Return the [X, Y] coordinate for the center point of the cell that contains the specified text.  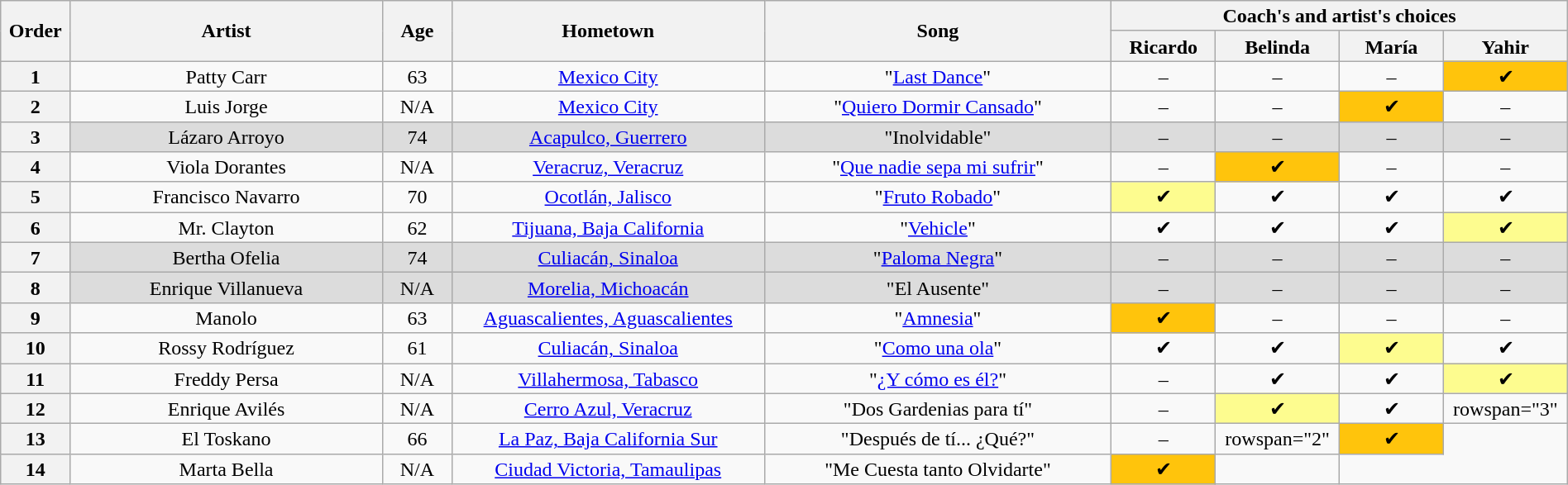
El Toskano [227, 440]
Coach's and artist's choices [1340, 17]
6 [36, 228]
2 [36, 106]
66 [417, 440]
Marta Bella [227, 469]
Villahermosa, Tabasco [608, 378]
13 [36, 440]
La Paz, Baja California Sur [608, 440]
5 [36, 197]
María [1391, 46]
Francisco Navarro [227, 197]
Enrique Villanueva [227, 288]
4 [36, 167]
14 [36, 469]
"Quiero Dormir Cansado" [938, 106]
8 [36, 288]
rowspan="2" [1278, 440]
62 [417, 228]
10 [36, 349]
Yahir [1505, 46]
"Inolvidable" [938, 137]
Luis Jorge [227, 106]
"Paloma Negra" [938, 258]
Viola Dorantes [227, 167]
"Que nadie sepa mi sufrir" [938, 167]
Mr. Clayton [227, 228]
70 [417, 197]
"Después de tí... ¿Qué?" [938, 440]
"El Ausente" [938, 288]
"Fruto Robado" [938, 197]
rowspan="3" [1505, 408]
11 [36, 378]
Hometown [608, 31]
Song [938, 31]
Manolo [227, 317]
Artist [227, 31]
9 [36, 317]
"Last Dance" [938, 76]
"Amnesia" [938, 317]
7 [36, 258]
12 [36, 408]
Ciudad Victoria, Tamaulipas [608, 469]
Ocotlán, Jalisco [608, 197]
3 [36, 137]
Morelia, Michoacán [608, 288]
61 [417, 349]
Enrique Avilés [227, 408]
"Como una ola" [938, 349]
Lázaro Arroyo [227, 137]
1 [36, 76]
Cerro Azul, Veracruz [608, 408]
"Dos Gardenias para tí" [938, 408]
Bertha Ofelia [227, 258]
Freddy Persa [227, 378]
Rossy Rodríguez [227, 349]
Age [417, 31]
Tijuana, Baja California [608, 228]
Ricardo [1164, 46]
Order [36, 31]
Aguascalientes, Aguascalientes [608, 317]
Veracruz, Veracruz [608, 167]
"Vehicle" [938, 228]
"¿Y cómo es él?" [938, 378]
Patty Carr [227, 76]
Acapulco, Guerrero [608, 137]
Belinda [1278, 46]
"Me Cuesta tanto Olvidarte" [938, 469]
